Output the [x, y] coordinate of the center of the cell containing the given text.  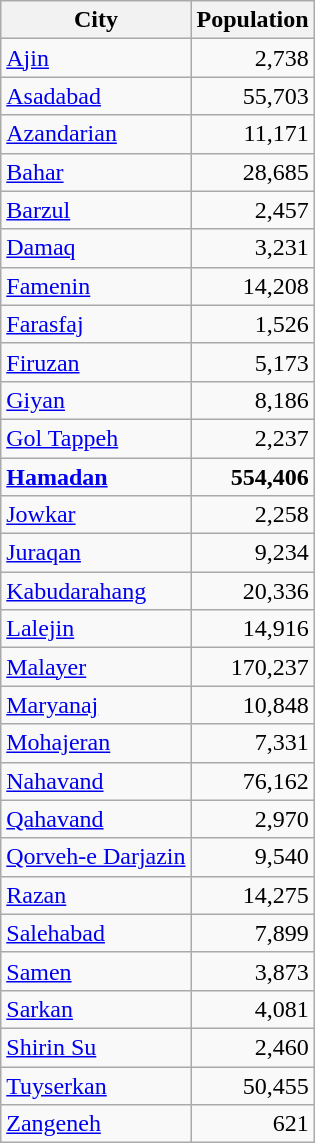
10,848 [252, 705]
Qahavand [96, 819]
621 [252, 1124]
Barzul [96, 210]
9,234 [252, 553]
8,186 [252, 400]
Mohajeran [96, 743]
Lalejin [96, 629]
Kabudarahang [96, 591]
Asadabad [96, 96]
City [96, 20]
Gol Tappeh [96, 438]
Hamadan [96, 477]
14,208 [252, 286]
3,231 [252, 248]
Population [252, 20]
2,970 [252, 819]
Sarkan [96, 1009]
7,899 [252, 933]
Maryanaj [96, 705]
2,738 [252, 58]
Salehabad [96, 933]
20,336 [252, 591]
11,171 [252, 134]
2,237 [252, 438]
28,685 [252, 172]
9,540 [252, 857]
4,081 [252, 1009]
Shirin Su [96, 1047]
1,526 [252, 324]
76,162 [252, 781]
2,460 [252, 1047]
Famenin [96, 286]
Firuzan [96, 362]
14,275 [252, 895]
Nahavand [96, 781]
554,406 [252, 477]
2,457 [252, 210]
170,237 [252, 667]
Razan [96, 895]
Azandarian [96, 134]
Ajin [96, 58]
Samen [96, 971]
Malayer [96, 667]
14,916 [252, 629]
Tuyserkan [96, 1085]
Damaq [96, 248]
Jowkar [96, 515]
2,258 [252, 515]
5,173 [252, 362]
55,703 [252, 96]
Qorveh-e Darjazin [96, 857]
50,455 [252, 1085]
Giyan [96, 400]
Juraqan [96, 553]
Bahar [96, 172]
7,331 [252, 743]
Farasfaj [96, 324]
3,873 [252, 971]
Zangeneh [96, 1124]
